Search for the cell housing the specified text and yield its [x, y] center coordinate. 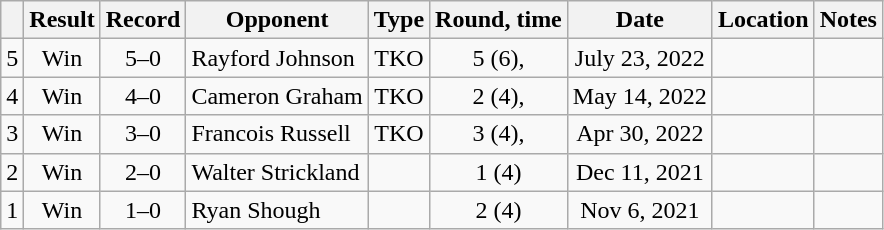
Notes [848, 20]
Dec 11, 2021 [640, 172]
3 (4), [499, 134]
Type [398, 20]
Location [763, 20]
2 (4) [499, 210]
Result [62, 20]
1 [12, 210]
4 [12, 96]
3–0 [143, 134]
Ryan Shough [277, 210]
1 (4) [499, 172]
July 23, 2022 [640, 58]
Record [143, 20]
Date [640, 20]
Apr 30, 2022 [640, 134]
2 [12, 172]
5 [12, 58]
1–0 [143, 210]
5 (6), [499, 58]
Opponent [277, 20]
Rayford Johnson [277, 58]
3 [12, 134]
5–0 [143, 58]
Round, time [499, 20]
May 14, 2022 [640, 96]
Cameron Graham [277, 96]
2–0 [143, 172]
4–0 [143, 96]
Walter Strickland [277, 172]
Nov 6, 2021 [640, 210]
2 (4), [499, 96]
Francois Russell [277, 134]
